Locate the cell with the specified text and output its (x, y) center coordinate. 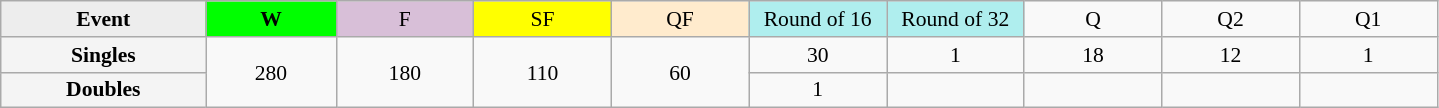
18 (1093, 55)
Q2 (1231, 19)
110 (543, 72)
60 (680, 72)
QF (680, 19)
F (405, 19)
180 (405, 72)
Singles (104, 55)
W (271, 19)
30 (818, 55)
Round of 32 (955, 19)
SF (543, 19)
Q (1093, 19)
Event (104, 19)
12 (1231, 55)
Doubles (104, 90)
Round of 16 (818, 19)
280 (271, 72)
Q1 (1368, 19)
